Identify which cell holds the provided text, then report its (x, y) central coordinate. 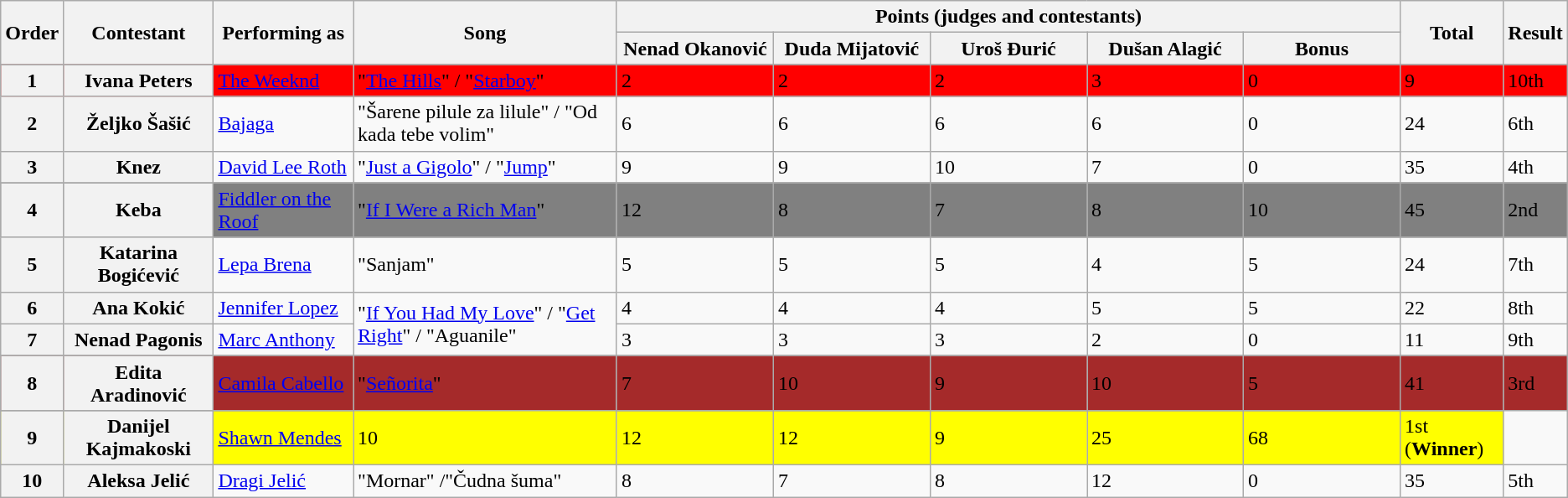
Camila Cabello (283, 382)
9th (1535, 340)
10th (1535, 80)
Duda Mijatović (851, 49)
11 (1452, 340)
"If I Were a Rich Man" (486, 210)
3rd (1535, 382)
Katarina Bogićević (139, 265)
Result (1535, 33)
5th (1535, 480)
David Lee Roth (283, 167)
Edita Aradinović (139, 382)
6th (1535, 124)
7th (1535, 265)
Dragi Jelić (283, 480)
1 (32, 80)
Lepa Brena (283, 265)
2nd (1535, 210)
Željko Šašić (139, 124)
"The Hills" / "Starboy" (486, 80)
Dušan Alagić (1166, 49)
The Weeknd (283, 80)
Total (1452, 33)
Order (32, 33)
Aleksa Jelić (139, 480)
Jennifer Lopez (283, 308)
22 (1452, 308)
Ana Kokić (139, 308)
Contestant (139, 33)
Keba (139, 210)
Performing as (283, 33)
"If You Had My Love" / "Get Right" / "Aguanile" (486, 324)
"Sanjam" (486, 265)
41 (1452, 382)
"Mornar" /"Čudna šuma" (486, 480)
Song (486, 33)
25 (1166, 438)
Fiddler on the Roof (283, 210)
1st (Winner) (1452, 438)
Danijel Kajmakoski (139, 438)
Bajaga (283, 124)
Marc Anthony (283, 340)
Shawn Mendes (283, 438)
Points (judges and contestants) (1008, 17)
"Šarene pilule za lilule" / "Od kada tebe volim" (486, 124)
"Señorita" (486, 382)
Nenad Okanović (695, 49)
Uroš Đurić (1008, 49)
8th (1535, 308)
Nenad Pagonis (139, 340)
45 (1452, 210)
Bonus (1322, 49)
68 (1322, 438)
Knez (139, 167)
4th (1535, 167)
"Just a Gigolo" / "Jump" (486, 167)
Ivana Peters (139, 80)
